Determine the (X, Y) coordinate at the center of the cell enclosing the given text.  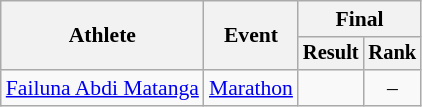
Result (331, 54)
– (393, 88)
Marathon (251, 88)
Event (251, 36)
Failuna Abdi Matanga (102, 88)
Rank (393, 54)
Athlete (102, 36)
Final (360, 19)
